Identify which cell holds the provided text, then report its [x, y] central coordinate. 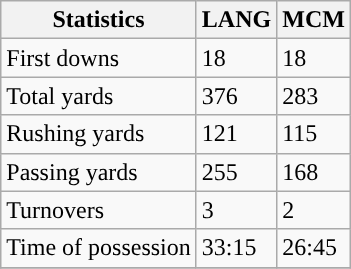
MCM [314, 20]
First downs [99, 58]
3 [236, 210]
255 [236, 172]
Time of possession [99, 248]
115 [314, 134]
376 [236, 96]
Statistics [99, 20]
Total yards [99, 96]
2 [314, 210]
168 [314, 172]
121 [236, 134]
26:45 [314, 248]
Turnovers [99, 210]
283 [314, 96]
LANG [236, 20]
Passing yards [99, 172]
33:15 [236, 248]
Rushing yards [99, 134]
